Locate the cell with the specified text and output its (X, Y) center coordinate. 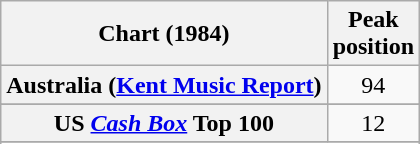
12 (373, 123)
Chart (1984) (164, 34)
US Cash Box Top 100 (164, 123)
94 (373, 85)
Peakposition (373, 34)
Australia (Kent Music Report) (164, 85)
